Find where the given text appears and provide that cell's center as (X, Y) coordinate. 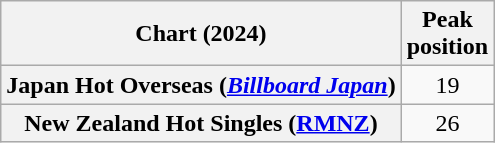
19 (447, 85)
Peakposition (447, 34)
Japan Hot Overseas (Billboard Japan) (201, 85)
Chart (2024) (201, 34)
New Zealand Hot Singles (RMNZ) (201, 123)
26 (447, 123)
